Output the [x, y] coordinate of the center of the cell containing the given text.  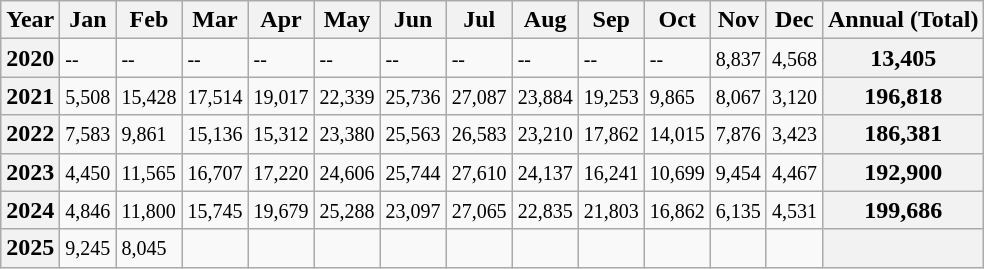
15,136 [215, 134]
25,288 [347, 210]
3,423 [794, 134]
23,097 [413, 210]
8,837 [738, 58]
Apr [281, 20]
10,699 [677, 172]
15,428 [149, 96]
4,568 [794, 58]
26,583 [479, 134]
25,736 [413, 96]
Dec [794, 20]
24,606 [347, 172]
23,380 [347, 134]
17,862 [611, 134]
2025 [30, 248]
6,135 [738, 210]
13,405 [903, 58]
15,312 [281, 134]
23,210 [545, 134]
11,800 [149, 210]
27,610 [479, 172]
9,861 [149, 134]
27,087 [479, 96]
Aug [545, 20]
196,818 [903, 96]
199,686 [903, 210]
3,120 [794, 96]
Nov [738, 20]
Mar [215, 20]
2021 [30, 96]
23,884 [545, 96]
Oct [677, 20]
Jul [479, 20]
9,865 [677, 96]
22,835 [545, 210]
8,067 [738, 96]
16,862 [677, 210]
4,467 [794, 172]
25,563 [413, 134]
Jan [88, 20]
17,220 [281, 172]
9,454 [738, 172]
16,241 [611, 172]
8,045 [149, 248]
5,508 [88, 96]
2022 [30, 134]
11,565 [149, 172]
Jun [413, 20]
25,744 [413, 172]
9,245 [88, 248]
7,876 [738, 134]
4,846 [88, 210]
2020 [30, 58]
22,339 [347, 96]
May [347, 20]
21,803 [611, 210]
15,745 [215, 210]
27,065 [479, 210]
17,514 [215, 96]
19,253 [611, 96]
14,015 [677, 134]
7,583 [88, 134]
192,900 [903, 172]
24,137 [545, 172]
186,381 [903, 134]
Year [30, 20]
19,017 [281, 96]
Annual (Total) [903, 20]
2024 [30, 210]
Feb [149, 20]
19,679 [281, 210]
16,707 [215, 172]
4,450 [88, 172]
2023 [30, 172]
Sep [611, 20]
4,531 [794, 210]
